Locate the cell with the specified text and output its [x, y] center coordinate. 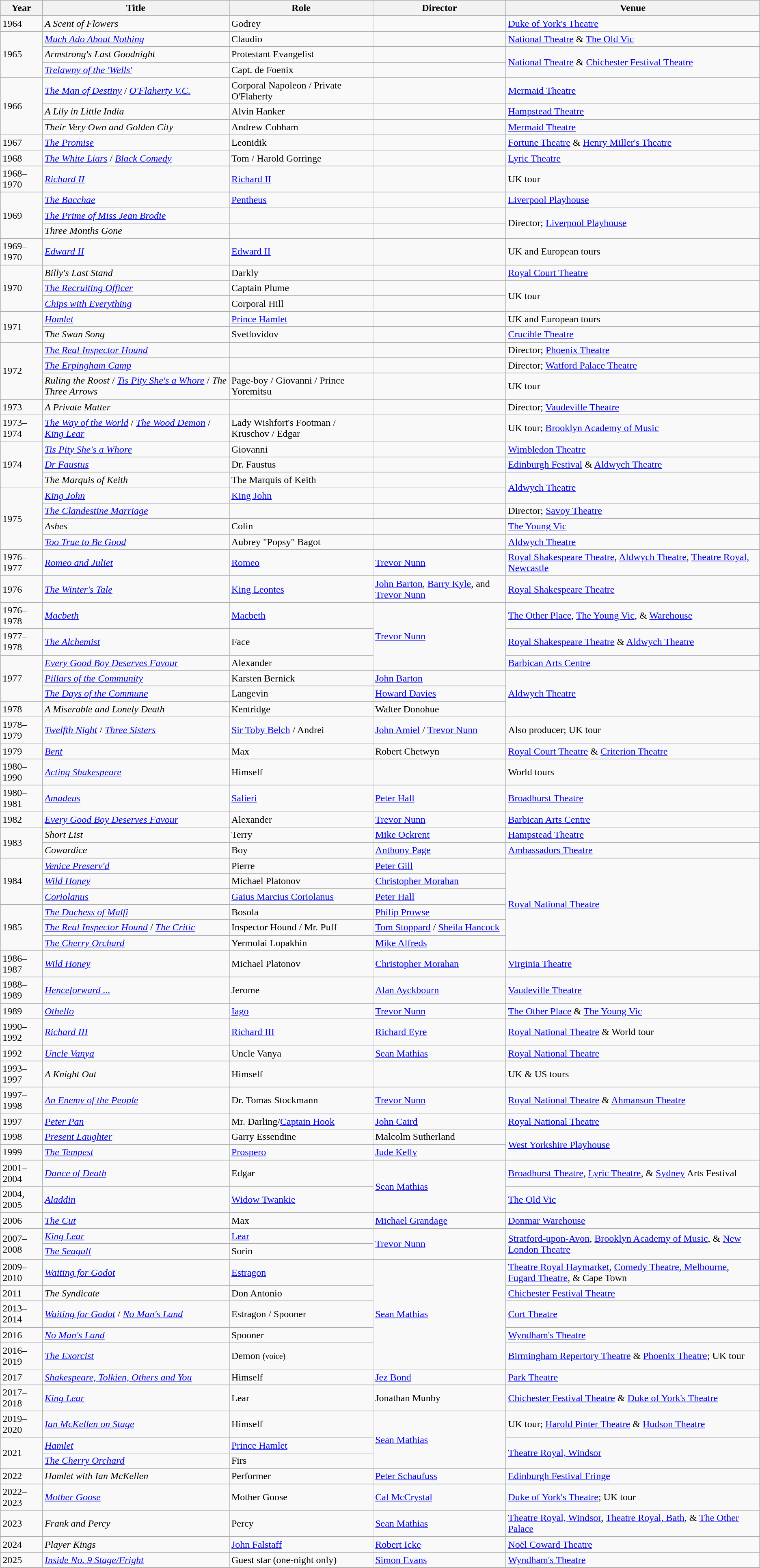
Wimbledon Theatre [633, 449]
Romeo and Juliet [136, 563]
1970 [22, 288]
2022 [22, 1476]
An Enemy of the People [136, 1100]
Pillars of the Community [136, 678]
1977–1978 [22, 642]
A Scent of Flowers [136, 24]
1982 [22, 820]
Robert Icke [439, 1544]
Year [22, 8]
2019–2020 [22, 1424]
1976 [22, 589]
Ambassadors Theatre [633, 850]
Jonathan Munby [439, 1398]
1966 [22, 106]
Alvin Hanker [301, 112]
The Old Vic [633, 1200]
Protestant Evangelist [301, 54]
Richard Eyre [439, 1032]
Tom / Harold Gorringe [301, 158]
Cort Theatre [633, 1314]
Dr. Tomas Stockmann [301, 1100]
Bosola [301, 912]
Amadeus [136, 798]
Role [301, 8]
1978 [22, 709]
Tis Pity She's a Whore [136, 449]
Gaius Marcius Coriolanus [301, 897]
Royal Court Theatre & Criterion Theatre [633, 751]
Romeo [301, 563]
Broadhurst Theatre [633, 798]
A Private Matter [136, 407]
A Miserable and Lonely Death [136, 709]
Spooner [301, 1335]
Alan Ayckbourn [439, 990]
Duke of York's Theatre [633, 24]
Royal Shakespeare Theatre & Aldwych Theatre [633, 642]
Present Laughter [136, 1137]
The Swan Song [136, 334]
2007–2008 [22, 1244]
Frank and Percy [136, 1524]
Peter Gill [439, 866]
Mike Alfreds [439, 943]
Player Kings [136, 1544]
UK tour; Brooklyn Academy of Music [633, 428]
The Prime of Miss Jean Brodie [136, 216]
Title [136, 8]
Othello [136, 1011]
Dance of Death [136, 1173]
The Days of the Commune [136, 694]
Performer [301, 1476]
1968–1970 [22, 179]
Noël Coward Theatre [633, 1544]
National Theatre & Chichester Festival Theatre [633, 62]
Dr. Faustus [301, 464]
Sir Toby Belch / Andrei [301, 730]
1974 [22, 464]
World tours [633, 772]
2011 [22, 1293]
Don Antonio [301, 1293]
Theatre Royal Haymarket, Comedy Theatre, Melbourne, Fugard Theatre, & Cape Town [633, 1272]
2017–2018 [22, 1398]
Waiting for Godot / No Man's Land [136, 1314]
Malcolm Sutherland [439, 1137]
Ruling the Roost / Tis Pity She's a Whore / The Three Arrows [136, 386]
A Knight Out [136, 1074]
Armstrong's Last Goodnight [136, 54]
1969 [22, 215]
Trelawny of the 'Wells' [136, 70]
Hamlet with Ian McKellen [136, 1476]
Chips with Everything [136, 304]
Prospero [301, 1152]
Theatre Royal, Windsor [633, 1453]
Claudio [301, 39]
The Way of the World / The Wood Demon / King Lear [136, 428]
Park Theatre [633, 1377]
Robert Chetwyn [439, 751]
Colin [301, 526]
2024 [22, 1544]
Mr. Darling/Captain Hook [301, 1122]
1993–1997 [22, 1074]
2023 [22, 1524]
The Winter's Tale [136, 589]
1997 [22, 1122]
Chichester Festival Theatre [633, 1293]
Vaudeville Theatre [633, 990]
Royal Shakespeare Theatre [633, 589]
2021 [22, 1453]
Edinburgh Festival & Aldwych Theatre [633, 464]
2013–2014 [22, 1314]
Simon Evans [439, 1560]
2017 [22, 1377]
Anthony Page [439, 850]
1967 [22, 142]
Royal Shakespeare Theatre, Aldwych Theatre, Theatre Royal, Newcastle [633, 563]
John Falstaff [301, 1544]
Twelfth Night / Three Sisters [136, 730]
1980–1981 [22, 798]
Duke of York's Theatre; UK tour [633, 1497]
Shakespeare, Tolkien, Others and You [136, 1377]
Acting Shakespeare [136, 772]
West Yorkshire Playhouse [633, 1145]
Stratford-upon-Avon, Brooklyn Academy of Music, & New London Theatre [633, 1244]
Director; Phoenix Theatre [633, 350]
The Tempest [136, 1152]
2009–2010 [22, 1272]
Lady Wishfort's Footman / Kruschov / Edgar [301, 428]
No Man's Land [136, 1335]
Director; Liverpool Playhouse [633, 223]
The Duchess of Malfi [136, 912]
Cal McCrystal [439, 1497]
Director; Savoy Theatre [633, 511]
The White Liars / Black Comedy [136, 158]
The Seagull [136, 1251]
1973 [22, 407]
Royal Court Theatre [633, 273]
Waiting for Godot [136, 1272]
Donmar Warehouse [633, 1221]
Estragon [301, 1272]
1977 [22, 678]
Widow Twankie [301, 1200]
Short List [136, 835]
Iago [301, 1011]
Ian McKellen on Stage [136, 1424]
1990–1992 [22, 1032]
Jude Kelly [439, 1152]
The Bacchae [136, 200]
2016 [22, 1335]
1972 [22, 371]
2006 [22, 1221]
Michael Grandage [439, 1221]
Boy [301, 850]
1997–1998 [22, 1100]
Crucible Theatre [633, 334]
2022–2023 [22, 1497]
Face [301, 642]
Liverpool Playhouse [633, 200]
The Exorcist [136, 1356]
Ashes [136, 526]
1968 [22, 158]
Their Very Own and Golden City [136, 127]
Darkly [301, 273]
Svetlovidov [301, 334]
Andrew Cobham [301, 127]
John Amiel / Trevor Nunn [439, 730]
1989 [22, 1011]
1988–1989 [22, 990]
The Real Inspector Hound [136, 350]
Director; Vaudeville Theatre [633, 407]
Bent [136, 751]
Royal National Theatre & World tour [633, 1032]
Jez Bond [439, 1377]
1985 [22, 927]
Yermolai Lopakhin [301, 943]
Corporal Napoleon / Private O'Flaherty [301, 91]
Director [439, 8]
Edgar [301, 1173]
Too True to Be Good [136, 542]
Philip Prowse [439, 912]
Percy [301, 1524]
The Promise [136, 142]
Venice Preserv'd [136, 866]
Page-boy / Giovanni / Prince Yoremitsu [301, 386]
Godrey [301, 24]
Virginia Theatre [633, 964]
Inspector Hound / Mr. Puff [301, 927]
1976–1978 [22, 615]
2025 [22, 1560]
Theatre Royal, Windsor, Theatre Royal, Bath, & The Other Palace [633, 1524]
The Cut [136, 1221]
The Other Place, The Young Vic, & Warehouse [633, 615]
1980–1990 [22, 772]
Broadhurst Theatre, Lyric Theatre, & Sydney Arts Festival [633, 1173]
1998 [22, 1137]
Peter Schaufuss [439, 1476]
Garry Essendine [301, 1137]
Coriolanus [136, 897]
2004, 2005 [22, 1200]
Much Ado About Nothing [136, 39]
UK tour; Harold Pinter Theatre & Hudson Theatre [633, 1424]
Director; Watford Palace Theatre [633, 365]
Also producer; UK tour [633, 730]
Birmingham Repertory Theatre & Phoenix Theatre; UK tour [633, 1356]
John Caird [439, 1122]
Giovanni [301, 449]
Kentridge [301, 709]
Jerome [301, 990]
Billy's Last Stand [136, 273]
Pentheus [301, 200]
Royal National Theatre & Ahmanson Theatre [633, 1100]
Estragon / Spooner [301, 1314]
1965 [22, 54]
2016–2019 [22, 1356]
The Man of Destiny / O'Flaherty V.C. [136, 91]
1983 [22, 843]
Chichester Festival Theatre & Duke of York's Theatre [633, 1398]
Firs [301, 1461]
Sorin [301, 1251]
Salieri [301, 798]
The Other Place & The Young Vic [633, 1011]
1976–1977 [22, 563]
Mike Ockrent [439, 835]
King Leontes [301, 589]
1975 [22, 519]
Pierre [301, 866]
Tom Stoppard / Sheila Hancock [439, 927]
Peter Pan [136, 1122]
1984 [22, 881]
Walter Donohue [439, 709]
Inside No. 9 Stage/Fright [136, 1560]
The Erpingham Camp [136, 365]
The Real Inspector Hound / The Critic [136, 927]
Lyric Theatre [633, 158]
2001–2004 [22, 1173]
Guest star (one-night only) [301, 1560]
1969–1970 [22, 252]
Aladdin [136, 1200]
1992 [22, 1053]
Langevin [301, 694]
The Syndicate [136, 1293]
Fortune Theatre & Henry Miller's Theatre [633, 142]
Dr Faustus [136, 464]
Edinburgh Festival Fringe [633, 1476]
UK & US tours [633, 1074]
John Barton, Barry Kyle, and Trevor Nunn [439, 589]
Venue [633, 8]
The Recruiting Officer [136, 288]
1964 [22, 24]
Leonidik [301, 142]
1973–1974 [22, 428]
1971 [22, 327]
Corporal Hill [301, 304]
A Lily in Little India [136, 112]
Cowardice [136, 850]
Howard Davies [439, 694]
Terry [301, 835]
The Alchemist [136, 642]
1979 [22, 751]
National Theatre & The Old Vic [633, 39]
Capt. de Foenix [301, 70]
Demon (voice) [301, 1356]
1986–1987 [22, 964]
1978–1979 [22, 730]
John Barton [439, 678]
Henceforward ... [136, 990]
The Clandestine Marriage [136, 511]
Captain Plume [301, 288]
Aubrey "Popsy" Bagot [301, 542]
1999 [22, 1152]
The Young Vic [633, 526]
Karsten Bernick [301, 678]
Three Months Gone [136, 231]
